Provide the (x, y) coordinate of the cell's center where the given text is located.  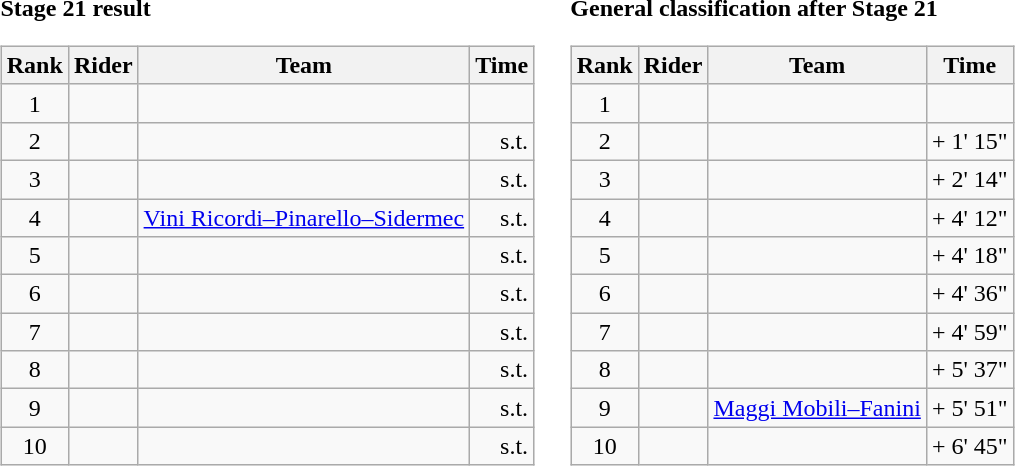
+ 6' 45" (970, 446)
+ 2' 14" (970, 179)
Maggi Mobili–Fanini (817, 408)
+ 5' 51" (970, 408)
+ 4' 12" (970, 217)
+ 5' 37" (970, 370)
+ 4' 59" (970, 332)
+ 4' 36" (970, 294)
+ 4' 18" (970, 256)
Vini Ricordi–Pinarello–Sidermec (304, 217)
+ 1' 15" (970, 141)
